Determine the [X, Y] coordinate at the center of the cell enclosing the given text.  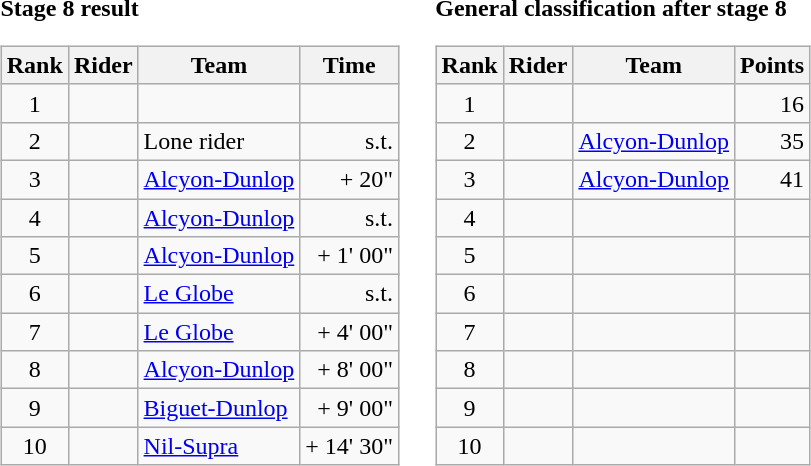
35 [772, 141]
Points [772, 65]
Nil-Supra [219, 446]
+ 1' 00" [350, 256]
16 [772, 103]
Biguet-Dunlop [219, 408]
+ 9' 00" [350, 408]
+ 8' 00" [350, 370]
Time [350, 65]
+ 4' 00" [350, 332]
41 [772, 179]
+ 14' 30" [350, 446]
Lone rider [219, 141]
+ 20" [350, 179]
